Extract the [x, y] coordinate from the center of the cell holding the provided text.  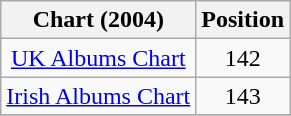
143 [243, 96]
Irish Albums Chart [98, 96]
UK Albums Chart [98, 58]
Position [243, 20]
142 [243, 58]
Chart (2004) [98, 20]
